Extract the (X, Y) coordinate from the center of the cell holding the provided text.  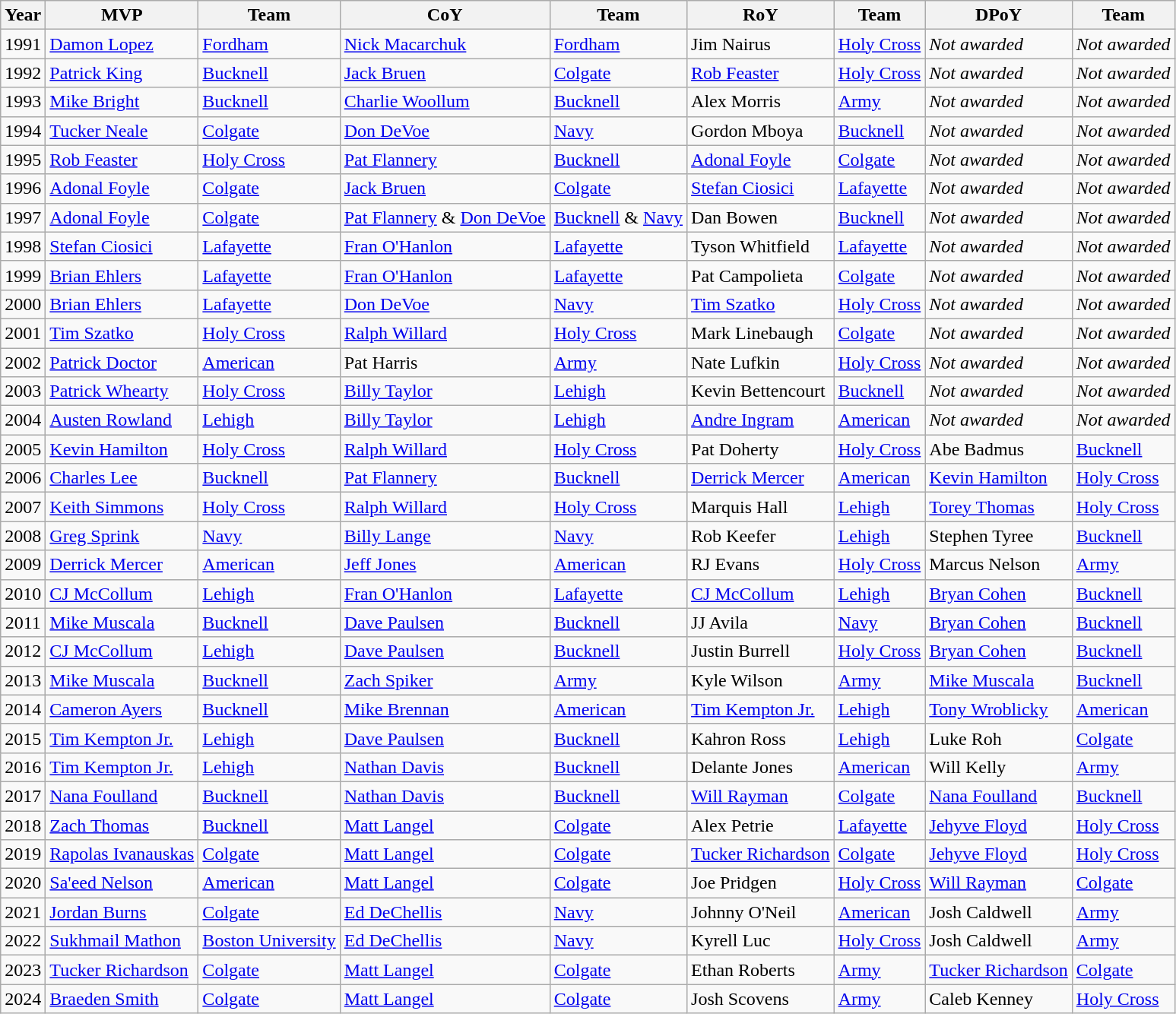
RJ Evans (761, 565)
Caleb Kenney (999, 999)
1992 (23, 73)
2023 (23, 970)
Patrick Whearty (122, 391)
Johnny O'Neil (761, 912)
Luke Roh (999, 738)
RoY (761, 15)
1997 (23, 217)
Tucker Neale (122, 131)
Pat Flannery & Don DeVoe (445, 217)
Pat Doherty (761, 449)
Zach Thomas (122, 825)
2002 (23, 363)
Zach Spiker (445, 680)
Marcus Nelson (999, 565)
Greg Sprink (122, 536)
2003 (23, 391)
1991 (23, 44)
1998 (23, 246)
DPoY (999, 15)
Nate Lufkin (761, 363)
2022 (23, 941)
Tony Wroblicky (999, 709)
Torey Thomas (999, 507)
Charlie Woollum (445, 102)
2024 (23, 999)
Jordan Burns (122, 912)
Keith Simmons (122, 507)
Braeden Smith (122, 999)
Boston University (269, 941)
1996 (23, 189)
Tyson Whitfield (761, 246)
Alex Morris (761, 102)
Patrick King (122, 73)
Jim Nairus (761, 44)
2012 (23, 651)
2008 (23, 536)
Pat Harris (445, 363)
Jeff Jones (445, 565)
CoY (445, 15)
2004 (23, 420)
Rapolas Ivanauskas (122, 854)
2016 (23, 767)
2017 (23, 796)
Patrick Doctor (122, 363)
2019 (23, 854)
Alex Petrie (761, 825)
2015 (23, 738)
Delante Jones (761, 767)
Billy Lange (445, 536)
Sukhmail Mathon (122, 941)
2007 (23, 507)
2013 (23, 680)
2001 (23, 333)
Pat Campolieta (761, 275)
2005 (23, 449)
Andre Ingram (761, 420)
Austen Rowland (122, 420)
Kyrell Luc (761, 941)
2014 (23, 709)
Charles Lee (122, 478)
JJ Avila (761, 623)
Josh Scovens (761, 999)
Joe Pridgen (761, 883)
2006 (23, 478)
Cameron Ayers (122, 709)
Nick Macarchuk (445, 44)
2018 (23, 825)
1993 (23, 102)
2020 (23, 883)
Gordon Mboya (761, 131)
Abe Badmus (999, 449)
Damon Lopez (122, 44)
Dan Bowen (761, 217)
Kahron Ross (761, 738)
Will Kelly (999, 767)
MVP (122, 15)
1995 (23, 160)
2009 (23, 565)
2021 (23, 912)
Marquis Hall (761, 507)
Kevin Bettencourt (761, 391)
Kyle Wilson (761, 680)
Mike Brennan (445, 709)
Rob Keefer (761, 536)
Bucknell & Navy (618, 217)
Ethan Roberts (761, 970)
Year (23, 15)
Stephen Tyree (999, 536)
Mike Bright (122, 102)
Justin Burrell (761, 651)
1999 (23, 275)
Mark Linebaugh (761, 333)
2000 (23, 304)
1994 (23, 131)
Sa'eed Nelson (122, 883)
2010 (23, 594)
2011 (23, 623)
